Detect which cell encompasses the target text, then output its (x, y) center coordinate. 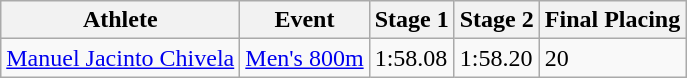
20 (612, 58)
1:58.20 (496, 58)
Men's 800m (304, 58)
Final Placing (612, 20)
Event (304, 20)
1:58.08 (412, 58)
Stage 2 (496, 20)
Athlete (120, 20)
Manuel Jacinto Chivela (120, 58)
Stage 1 (412, 20)
